Capture the cell that displays the provided text and extract its [x, y] central coordinate. 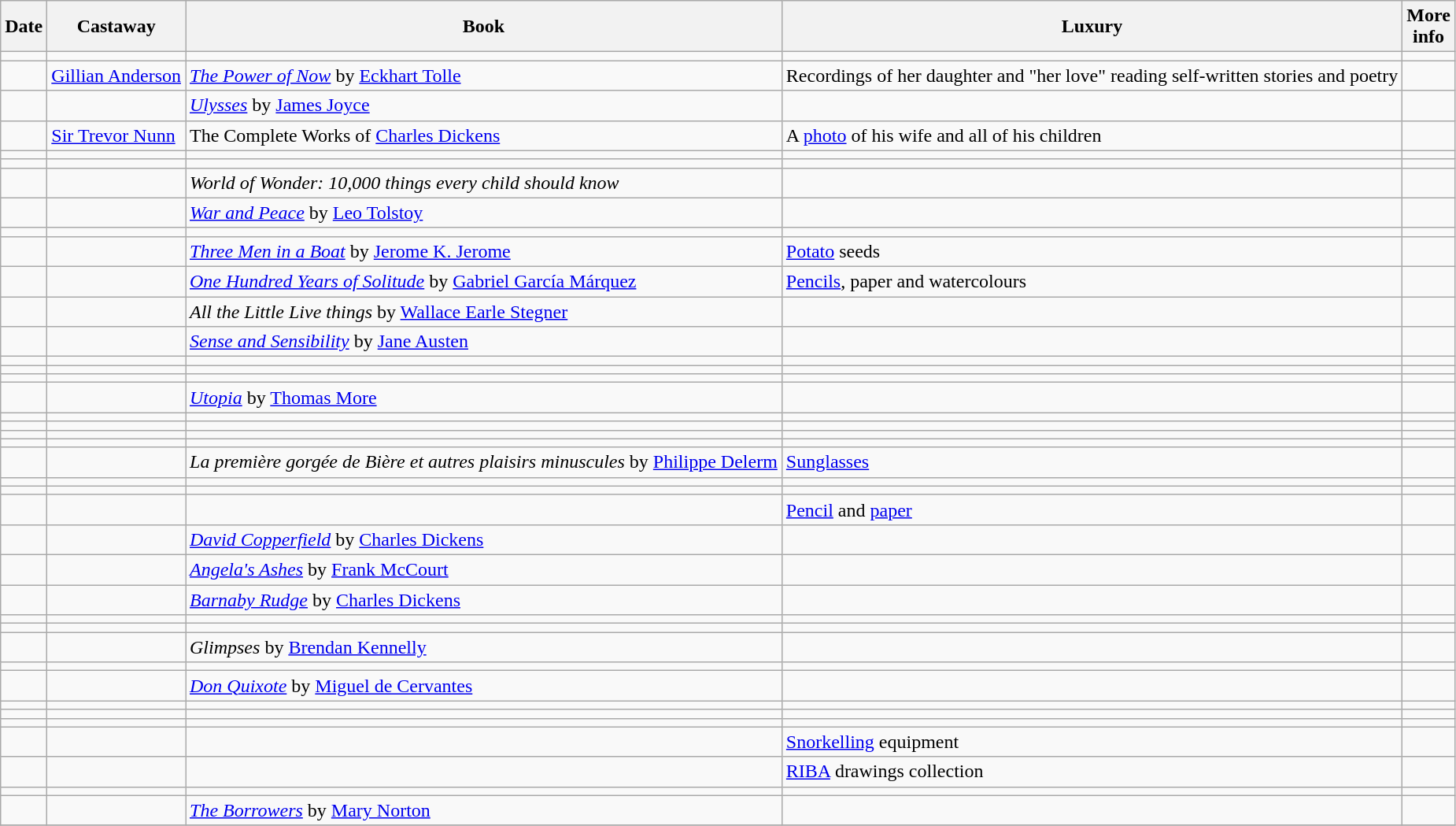
Potato seeds [1092, 251]
The Complete Works of Charles Dickens [484, 135]
Three Men in a Boat by Jerome K. Jerome [484, 251]
Pencil and paper [1092, 509]
Ulysses by James Joyce [484, 106]
David Copperfield by Charles Dickens [484, 539]
Barnaby Rudge by Charles Dickens [484, 599]
Sunglasses [1092, 462]
Castaway [116, 27]
Pencils, paper and watercolours [1092, 281]
Sense and Sensibility by Jane Austen [484, 342]
A photo of his wife and all of his children [1092, 135]
Date [24, 27]
One Hundred Years of Solitude by Gabriel García Márquez [484, 281]
All the Little Live things by Wallace Earle Stegner [484, 311]
Book [484, 27]
Gillian Anderson [116, 76]
The Power of Now by Eckhart Tolle [484, 76]
RIBA drawings collection [1092, 772]
Glimpses by Brendan Kennelly [484, 647]
The Borrowers by Mary Norton [484, 810]
Luxury [1092, 27]
World of Wonder: 10,000 things every child should know [484, 183]
Recordings of her daughter and "her love" reading self-written stories and poetry [1092, 76]
La première gorgée de Bière et autres plaisirs minuscules by Philippe Delerm [484, 462]
Snorkelling equipment [1092, 742]
Sir Trevor Nunn [116, 135]
Moreinfo [1429, 27]
Angela's Ashes by Frank McCourt [484, 569]
War and Peace by Leo Tolstoy [484, 213]
Don Quixote by Miguel de Cervantes [484, 686]
Utopia by Thomas More [484, 398]
